Capture the cell that displays the provided text and extract its (X, Y) central coordinate. 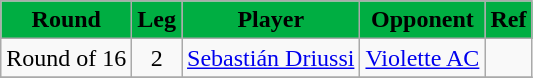
Sebastián Driussi (271, 58)
Leg (157, 20)
Ref (508, 20)
Player (271, 20)
2 (157, 58)
Opponent (422, 20)
Round of 16 (66, 58)
Round (66, 20)
Violette AC (422, 58)
